Scan for the cell matching the given text and deliver its [x, y] coordinate at center. 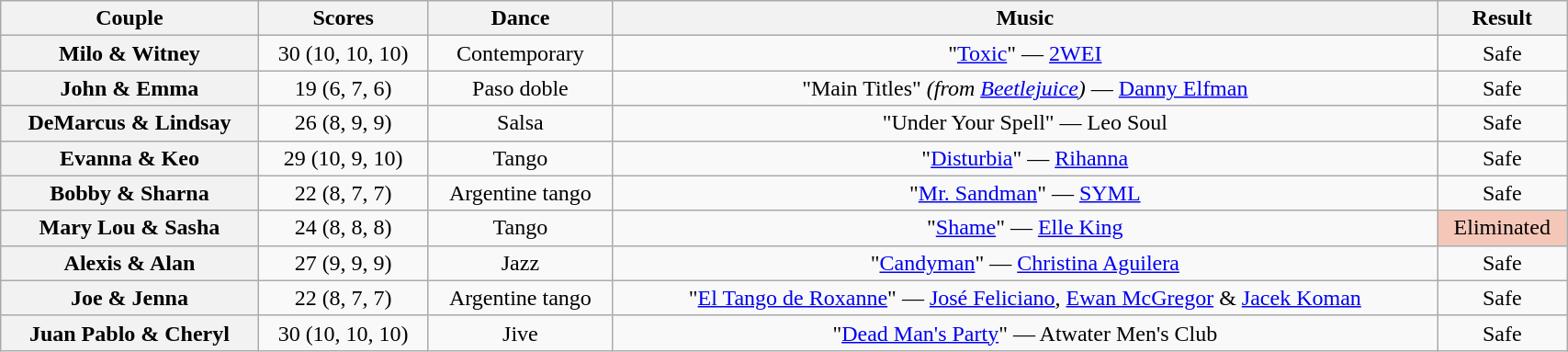
"Mr. Sandman" — SYML [1025, 193]
Contemporary [520, 53]
Alexis & Alan [130, 263]
29 (10, 9, 10) [344, 158]
"Candyman" — Christina Aguilera [1025, 263]
Music [1025, 18]
"Dead Man's Party" — Atwater Men's Club [1025, 333]
Milo & Witney [130, 53]
DeMarcus & Lindsay [130, 123]
Eliminated [1503, 228]
Result [1503, 18]
"Shame" — Elle King [1025, 228]
"El Tango de Roxanne" — José Feliciano, Ewan McGregor & Jacek Koman [1025, 298]
Paso doble [520, 88]
24 (8, 8, 8) [344, 228]
Couple [130, 18]
Jive [520, 333]
Joe & Jenna [130, 298]
"Toxic" — 2WEI [1025, 53]
Bobby & Sharna [130, 193]
"Disturbia" — Rihanna [1025, 158]
19 (6, 7, 6) [344, 88]
"Main Titles" (from Beetlejuice) — Danny Elfman [1025, 88]
Dance [520, 18]
Scores [344, 18]
Juan Pablo & Cheryl [130, 333]
26 (8, 9, 9) [344, 123]
"Under Your Spell" — Leo Soul [1025, 123]
John & Emma [130, 88]
27 (9, 9, 9) [344, 263]
Salsa [520, 123]
Evanna & Keo [130, 158]
Mary Lou & Sasha [130, 228]
Jazz [520, 263]
